Scan for the cell matching the given text and deliver its [X, Y] coordinate at center. 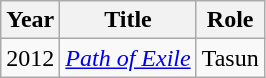
Year [30, 20]
Tasun [230, 58]
Title [128, 20]
2012 [30, 58]
Role [230, 20]
Path of Exile [128, 58]
